Detect which cell encompasses the target text, then output its [x, y] center coordinate. 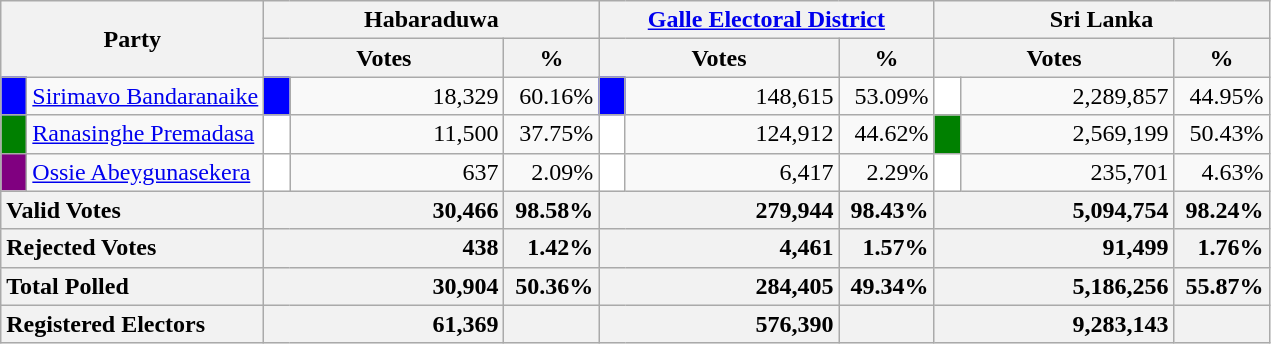
576,390 [719, 324]
637 [397, 172]
5,094,754 [1054, 210]
Galle Electoral District [766, 20]
55.87% [1222, 286]
50.36% [552, 286]
Total Polled [132, 286]
124,912 [732, 134]
2.09% [552, 172]
4,461 [719, 248]
91,499 [1054, 248]
Ranasinghe Premadasa [146, 134]
44.95% [1222, 96]
Party [132, 39]
9,283,143 [1054, 324]
Registered Electors [132, 324]
1.42% [552, 248]
279,944 [719, 210]
30,466 [384, 210]
50.43% [1222, 134]
Ossie Abeygunasekera [146, 172]
30,904 [384, 286]
4.63% [1222, 172]
11,500 [397, 134]
148,615 [732, 96]
2,569,199 [1067, 134]
18,329 [397, 96]
61,369 [384, 324]
Sirimavo Bandaranaike [146, 96]
1.76% [1222, 248]
Sri Lanka [1102, 20]
1.57% [886, 248]
98.24% [1222, 210]
44.62% [886, 134]
53.09% [886, 96]
98.58% [552, 210]
60.16% [552, 96]
284,405 [719, 286]
Rejected Votes [132, 248]
Habaraduwa [432, 20]
2.29% [886, 172]
235,701 [1067, 172]
5,186,256 [1054, 286]
2,289,857 [1067, 96]
98.43% [886, 210]
49.34% [886, 286]
6,417 [732, 172]
Valid Votes [132, 210]
438 [384, 248]
37.75% [552, 134]
